For the text-containing cell, return its midpoint in (X, Y) coordinate format. 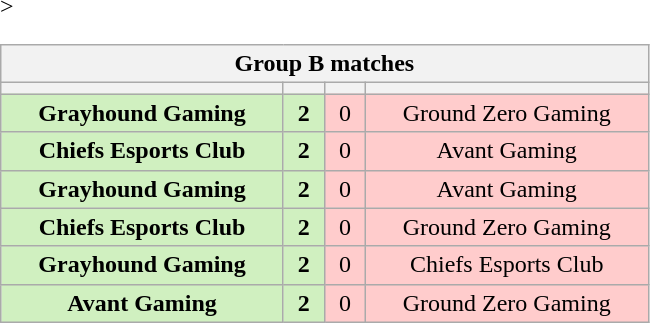
Group B matches (324, 64)
